Return the [x, y] coordinate for the center point of the cell that contains the specified text.  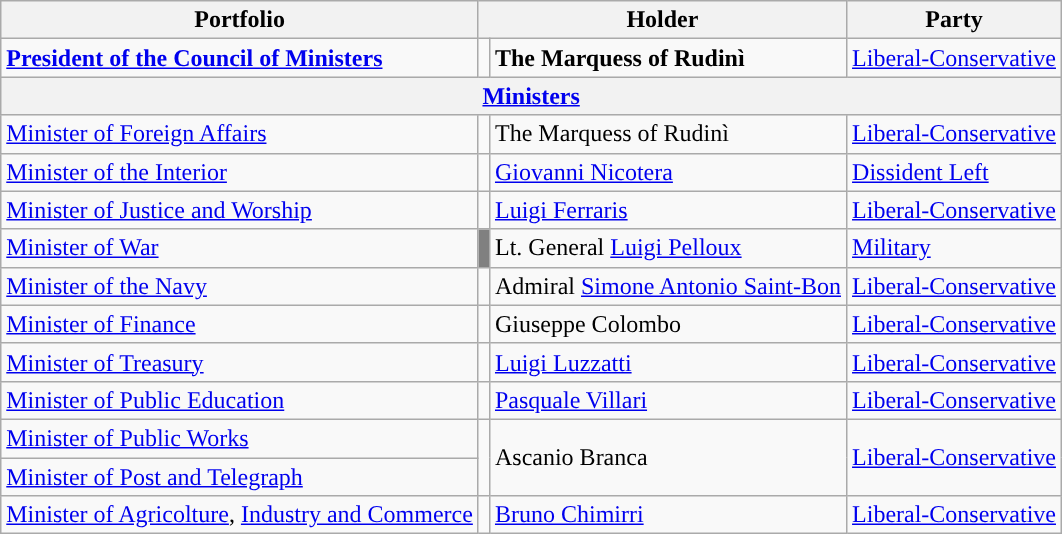
Giovanni Nicotera [668, 172]
Luigi Ferraris [668, 210]
Minister of Post and Telegraph [240, 477]
President of the Council of Ministers [240, 58]
Minister of War [240, 248]
Portfolio [240, 20]
Giuseppe Colombo [668, 324]
Ascanio Branca [668, 457]
Minister of Public Education [240, 400]
Pasquale Villari [668, 400]
Holder [662, 20]
Military [954, 248]
Minister of Treasury [240, 362]
Ministers [532, 96]
Minister of Public Works [240, 438]
Dissident Left [954, 172]
Minister of the Interior [240, 172]
Party [954, 20]
Bruno Chimirri [668, 515]
Lt. General Luigi Pelloux [668, 248]
Minister of Finance [240, 324]
Minister of Justice and Worship [240, 210]
Minister of Foreign Affairs [240, 134]
Minister of Agricolture, Industry and Commerce [240, 515]
Luigi Luzzatti [668, 362]
Minister of the Navy [240, 286]
Admiral Simone Antonio Saint-Bon [668, 286]
